Extract the (X, Y) coordinate from the center of the cell holding the provided text.  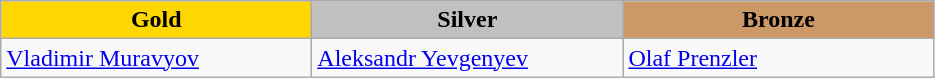
Silver (468, 20)
Vladimir Muravyov (156, 58)
Aleksandr Yevgenyev (468, 58)
Gold (156, 20)
Olaf Prenzler (778, 58)
Bronze (778, 20)
